Extract the (X, Y) coordinate from the center of the cell holding the provided text.  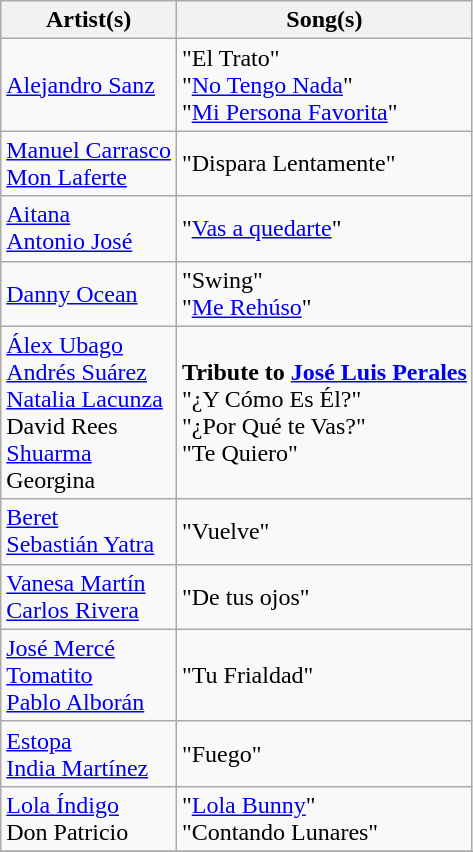
Danny Ocean (89, 294)
Álex UbagoAndrés SuárezNatalia LacunzaDavid ReesShuarmaGeorgina (89, 412)
José MercéTomatitoPablo Alborán (89, 675)
"Fuego" (324, 754)
"Dispara Lentamente" (324, 164)
BeretSebastián Yatra (89, 532)
Tribute to José Luis Perales"¿Y Cómo Es Él?""¿Por Qué te Vas?""Te Quiero" (324, 412)
"Tu Frialdad" (324, 675)
"El Trato" "No Tengo Nada" "Mi Persona Favorita" (324, 85)
"Vas a quedarte" (324, 228)
Song(s) (324, 20)
"De tus ojos" (324, 596)
"Lola Bunny""Contando Lunares" (324, 818)
"Swing" "Me Rehúso" (324, 294)
Manuel CarrascoMon Laferte (89, 164)
Vanesa MartínCarlos Rivera (89, 596)
"Vuelve" (324, 532)
EstopaIndia Martínez (89, 754)
Artist(s) (89, 20)
Alejandro Sanz (89, 85)
Lola ÍndigoDon Patricio (89, 818)
AitanaAntonio José (89, 228)
